Provide the (X, Y) coordinate of the cell's center where the given text is located.  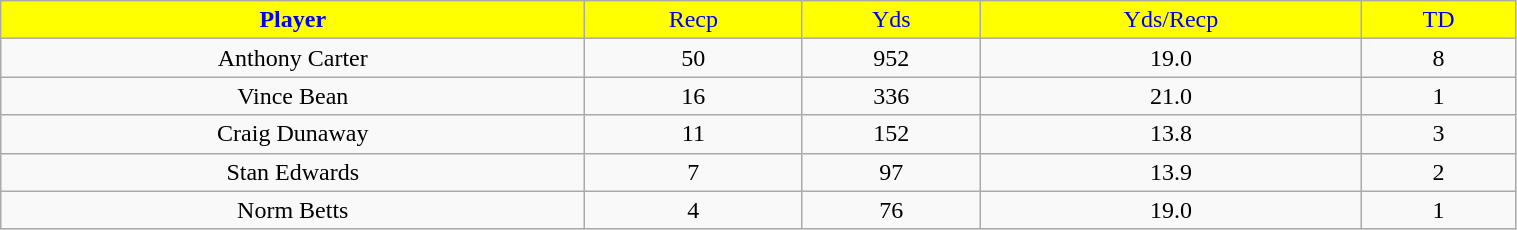
Player (293, 20)
Yds (892, 20)
TD (1438, 20)
Yds/Recp (1171, 20)
97 (892, 172)
16 (694, 96)
4 (694, 210)
3 (1438, 134)
21.0 (1171, 96)
2 (1438, 172)
13.8 (1171, 134)
8 (1438, 58)
Recp (694, 20)
152 (892, 134)
50 (694, 58)
952 (892, 58)
7 (694, 172)
13.9 (1171, 172)
Norm Betts (293, 210)
76 (892, 210)
Vince Bean (293, 96)
Craig Dunaway (293, 134)
Stan Edwards (293, 172)
11 (694, 134)
336 (892, 96)
Anthony Carter (293, 58)
